Scan for the cell matching the given text and deliver its (X, Y) coordinate at center. 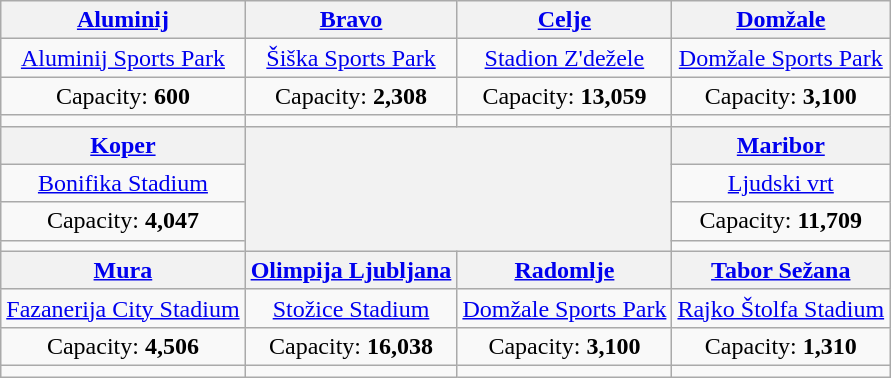
Radomlje (564, 270)
Stožice Stadium (351, 308)
Koper (123, 145)
Capacity: 13,059 (564, 96)
Fazanerija City Stadium (123, 308)
Bonifika Stadium (123, 183)
Capacity: 600 (123, 96)
Capacity: 11,709 (781, 221)
Olimpija Ljubljana (351, 270)
Stadion Z'dežele (564, 58)
Capacity: 4,506 (123, 346)
Aluminij (123, 20)
Tabor Sežana (781, 270)
Rajko Štolfa Stadium (781, 308)
Capacity: 16,038 (351, 346)
Capacity: 2,308 (351, 96)
Capacity: 4,047 (123, 221)
Maribor (781, 145)
Celje (564, 20)
Capacity: 1,310 (781, 346)
Ljudski vrt (781, 183)
Bravo (351, 20)
Mura (123, 270)
Aluminij Sports Park (123, 58)
Šiška Sports Park (351, 58)
Domžale (781, 20)
